Identify which cell holds the provided text, then report its (X, Y) central coordinate. 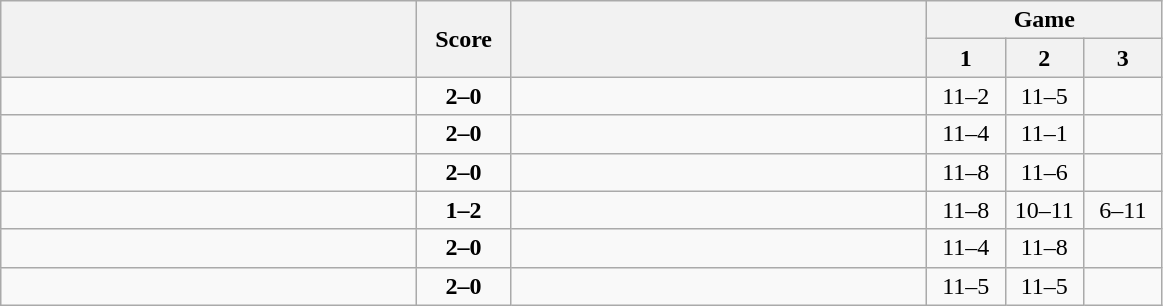
Score (464, 39)
10–11 (1044, 210)
11–6 (1044, 172)
Game (1044, 20)
1–2 (464, 210)
11–1 (1044, 134)
11–2 (966, 96)
3 (1124, 58)
6–11 (1124, 210)
2 (1044, 58)
1 (966, 58)
